For the text-containing cell, return its midpoint in (X, Y) coordinate format. 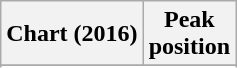
Chart (2016) (72, 34)
Peakposition (189, 34)
